Detect which cell encompasses the target text, then output its [X, Y] center coordinate. 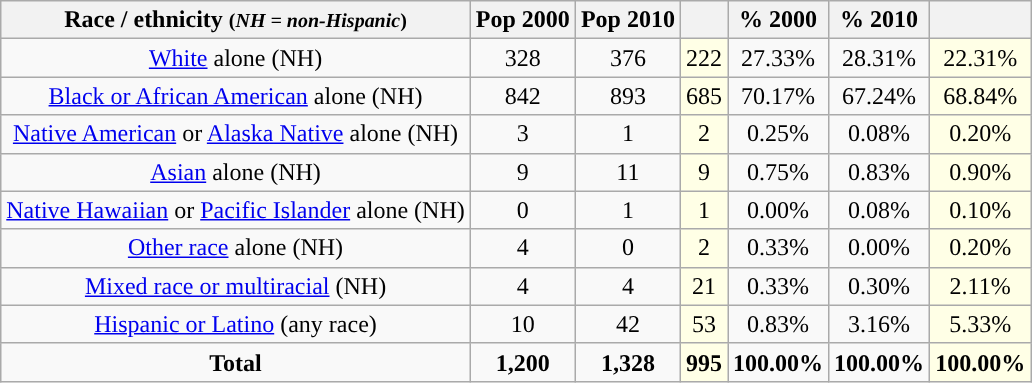
0.25% [778, 134]
22.31% [980, 58]
0.75% [778, 172]
Race / ethnicity (NH = non-Hispanic) [236, 20]
Hispanic or Latino (any race) [236, 324]
3 [522, 134]
3.16% [880, 324]
893 [628, 96]
Pop 2010 [628, 20]
% 2000 [778, 20]
1,328 [628, 362]
328 [522, 58]
Native American or Alaska Native alone (NH) [236, 134]
White alone (NH) [236, 58]
28.31% [880, 58]
Native Hawaiian or Pacific Islander alone (NH) [236, 210]
Total [236, 362]
27.33% [778, 58]
0.90% [980, 172]
1,200 [522, 362]
10 [522, 324]
Pop 2000 [522, 20]
68.84% [980, 96]
5.33% [980, 324]
21 [704, 286]
Black or African American alone (NH) [236, 96]
995 [704, 362]
Mixed race or multiracial (NH) [236, 286]
376 [628, 58]
67.24% [880, 96]
685 [704, 96]
842 [522, 96]
0.10% [980, 210]
% 2010 [880, 20]
11 [628, 172]
2.11% [980, 286]
42 [628, 324]
222 [704, 58]
70.17% [778, 96]
53 [704, 324]
0.30% [880, 286]
Other race alone (NH) [236, 248]
Asian alone (NH) [236, 172]
